Search for the cell housing the specified text and yield its [X, Y] center coordinate. 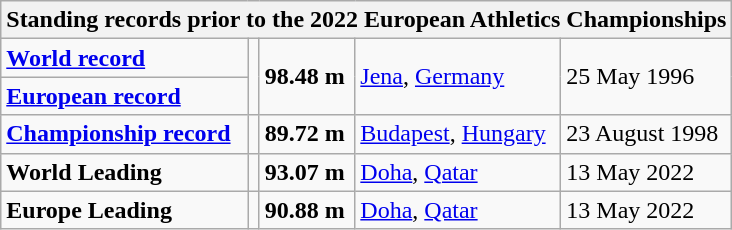
Standing records prior to the 2022 European Athletics Championships [366, 20]
90.88 m [307, 210]
23 August 1998 [646, 134]
World record [124, 58]
Budapest, Hungary [458, 134]
25 May 1996 [646, 77]
98.48 m [307, 77]
Jena, Germany [458, 77]
European record [124, 96]
World Leading [124, 172]
93.07 m [307, 172]
Europe Leading [124, 210]
89.72 m [307, 134]
Championship record [124, 134]
